Identify which cell holds the provided text, then report its [X, Y] central coordinate. 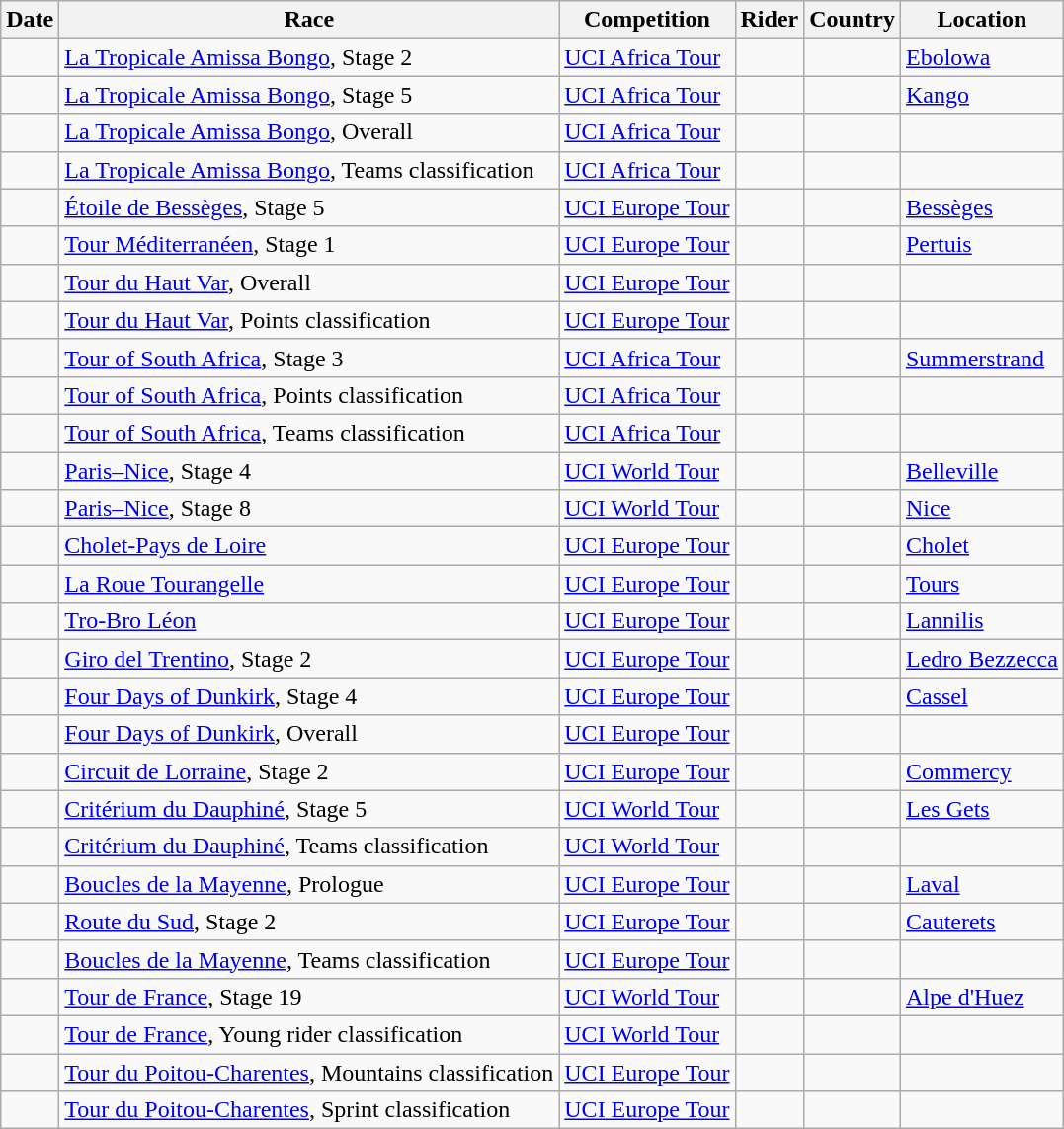
Pertuis [982, 245]
Competition [647, 20]
Country [853, 20]
Ebolowa [982, 57]
Location [982, 20]
La Tropicale Amissa Bongo, Overall [309, 132]
Ledro Bezzecca [982, 659]
Laval [982, 884]
Étoile de Bessèges, Stage 5 [309, 207]
Tour of South Africa, Teams classification [309, 433]
Commercy [982, 771]
Cholet-Pays de Loire [309, 546]
Alpe d'Huez [982, 997]
Critérium du Dauphiné, Stage 5 [309, 809]
Belleville [982, 471]
La Tropicale Amissa Bongo, Stage 5 [309, 95]
Tour Méditerranéen, Stage 1 [309, 245]
Bessèges [982, 207]
Date [30, 20]
Critérium du Dauphiné, Teams classification [309, 847]
Giro del Trentino, Stage 2 [309, 659]
Les Gets [982, 809]
Tour of South Africa, Points classification [309, 395]
Tour du Haut Var, Points classification [309, 320]
Lannilis [982, 621]
Four Days of Dunkirk, Stage 4 [309, 696]
Cauterets [982, 922]
Tro-Bro Léon [309, 621]
Paris–Nice, Stage 8 [309, 509]
Cassel [982, 696]
La Tropicale Amissa Bongo, Stage 2 [309, 57]
Race [309, 20]
Tour du Poitou-Charentes, Mountains classification [309, 1072]
Tour du Poitou-Charentes, Sprint classification [309, 1110]
Route du Sud, Stage 2 [309, 922]
Summerstrand [982, 358]
Circuit de Lorraine, Stage 2 [309, 771]
Paris–Nice, Stage 4 [309, 471]
Rider [770, 20]
Tour de France, Stage 19 [309, 997]
Kango [982, 95]
Cholet [982, 546]
Four Days of Dunkirk, Overall [309, 734]
Tour de France, Young rider classification [309, 1034]
Nice [982, 509]
Tour du Haut Var, Overall [309, 282]
Boucles de la Mayenne, Teams classification [309, 959]
Tours [982, 584]
Tour of South Africa, Stage 3 [309, 358]
Boucles de la Mayenne, Prologue [309, 884]
La Tropicale Amissa Bongo, Teams classification [309, 170]
La Roue Tourangelle [309, 584]
